Find where the given text appears and provide that cell's center as (x, y) coordinate. 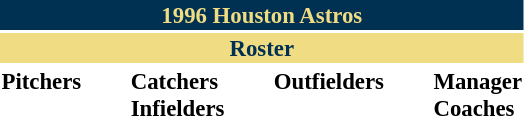
Roster (262, 48)
1996 Houston Astros (262, 15)
